Determine the [X, Y] coordinate at the center of the cell enclosing the given text.  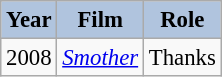
Film [100, 20]
Year [29, 20]
2008 [29, 58]
Thanks [182, 58]
Smother [100, 58]
Role [182, 20]
